Capture the cell that displays the provided text and extract its (X, Y) central coordinate. 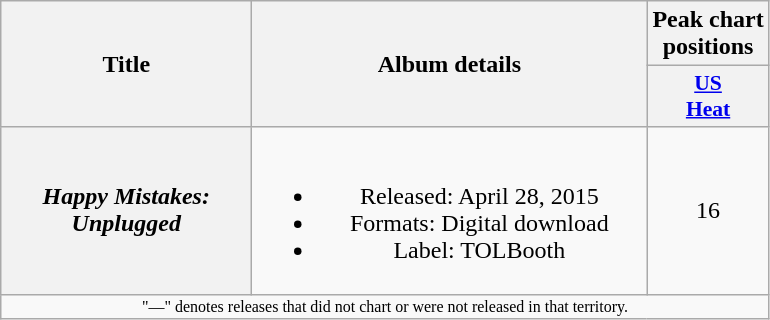
Album details (450, 64)
Peak chartpositions (708, 34)
Happy Mistakes: Unplugged (126, 210)
Title (126, 64)
"—" denotes releases that did not chart or were not released in that territory. (385, 306)
Released: April 28, 2015Formats: Digital downloadLabel: TOLBooth (450, 210)
16 (708, 210)
USHeat (708, 96)
